Provide the [x, y] coordinate of the cell's center where the given text is located.  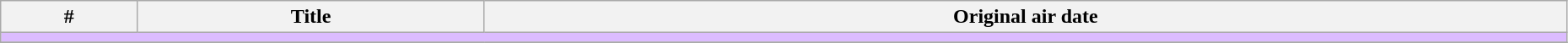
Original air date [1026, 17]
# [69, 17]
Title [311, 17]
